Capture the cell that displays the provided text and extract its (X, Y) central coordinate. 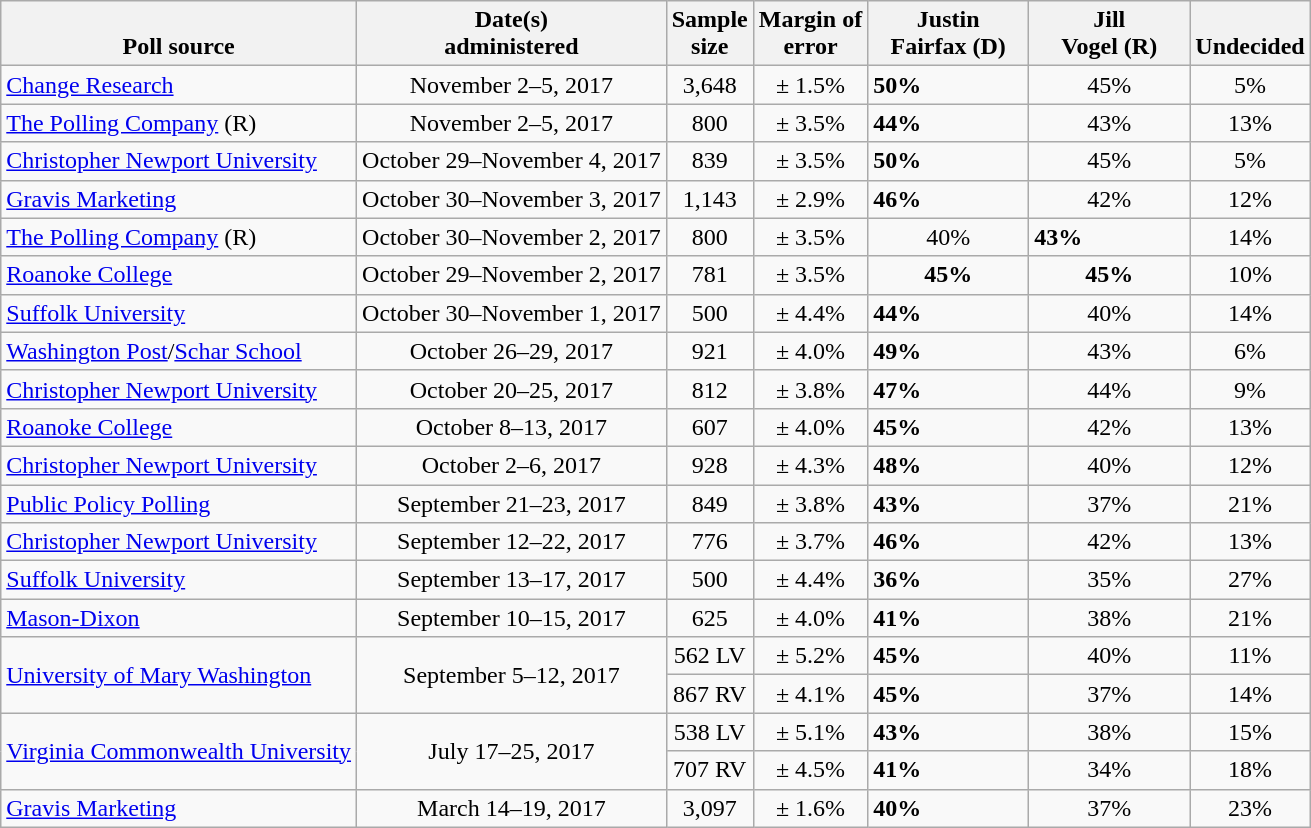
3,097 (710, 808)
± 1.6% (810, 808)
October 8–13, 2017 (512, 427)
July 17–25, 2017 (512, 751)
781 (710, 275)
October 29–November 4, 2017 (512, 161)
September 12–22, 2017 (512, 542)
10% (1250, 275)
47% (948, 389)
Undecided (1250, 34)
Poll source (179, 34)
± 4.5% (810, 770)
607 (710, 427)
839 (710, 161)
October 26–29, 2017 (512, 351)
Virginia Commonwealth University (179, 751)
9% (1250, 389)
Washington Post/Schar School (179, 351)
34% (1110, 770)
Change Research (179, 85)
± 2.9% (810, 199)
1,143 (710, 199)
3,648 (710, 85)
Samplesize (710, 34)
18% (1250, 770)
921 (710, 351)
11% (1250, 656)
35% (1110, 580)
23% (1250, 808)
± 4.1% (810, 694)
September 21–23, 2017 (512, 503)
776 (710, 542)
867 RV (710, 694)
October 30–November 3, 2017 (512, 199)
562 LV (710, 656)
± 3.7% (810, 542)
49% (948, 351)
538 LV (710, 732)
Public Policy Polling (179, 503)
928 (710, 465)
University of Mary Washington (179, 675)
March 14–19, 2017 (512, 808)
JillVogel (R) (1110, 34)
Date(s)administered (512, 34)
± 5.1% (810, 732)
October 2–6, 2017 (512, 465)
36% (948, 580)
15% (1250, 732)
± 1.5% (810, 85)
849 (710, 503)
October 29–November 2, 2017 (512, 275)
± 5.2% (810, 656)
October 30–November 1, 2017 (512, 313)
JustinFairfax (D) (948, 34)
625 (710, 618)
27% (1250, 580)
September 13–17, 2017 (512, 580)
± 4.3% (810, 465)
812 (710, 389)
September 10–15, 2017 (512, 618)
6% (1250, 351)
48% (948, 465)
October 30–November 2, 2017 (512, 237)
707 RV (710, 770)
September 5–12, 2017 (512, 675)
Margin oferror (810, 34)
October 20–25, 2017 (512, 389)
Mason-Dixon (179, 618)
